Capture the cell that displays the provided text and extract its (x, y) central coordinate. 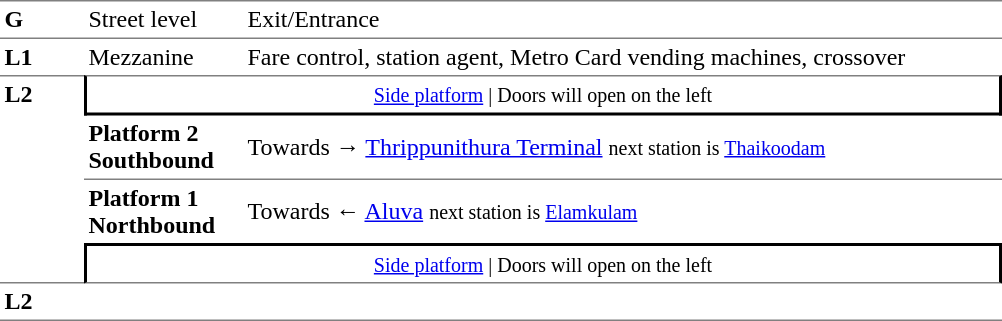
Platform 1Northbound (164, 212)
L1 (42, 57)
L2 (42, 179)
Towards → Thrippunithura Terminal next station is Thaikoodam (622, 148)
Mezzanine (164, 57)
Platform 2Southbound (164, 148)
Towards ← Aluva next station is Elamkulam (622, 212)
G (42, 20)
Street level (164, 20)
Exit/Entrance (622, 20)
Fare control, station agent, Metro Card vending machines, crossover (622, 57)
